Search for the cell housing the specified text and yield its (X, Y) center coordinate. 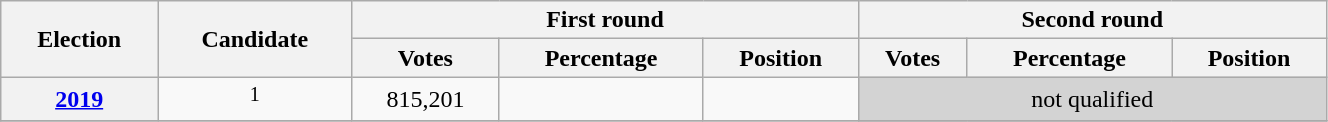
Election (80, 39)
First round (605, 20)
Second round (1092, 20)
Candidate (255, 39)
815,201 (426, 100)
2019 (80, 100)
1 (255, 100)
not qualified (1092, 100)
